Find where the given text appears and provide that cell's center as (X, Y) coordinate. 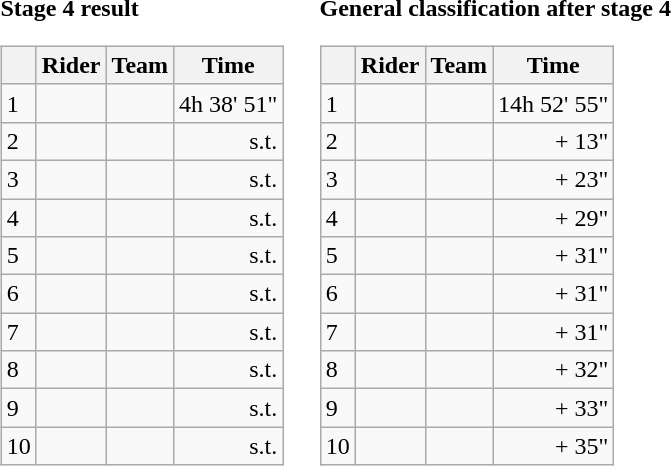
+ 35" (554, 446)
+ 23" (554, 179)
14h 52' 55" (554, 103)
+ 33" (554, 408)
+ 29" (554, 217)
4h 38' 51" (228, 103)
+ 13" (554, 141)
+ 32" (554, 370)
